Locate the cell with the specified text and output its (X, Y) center coordinate. 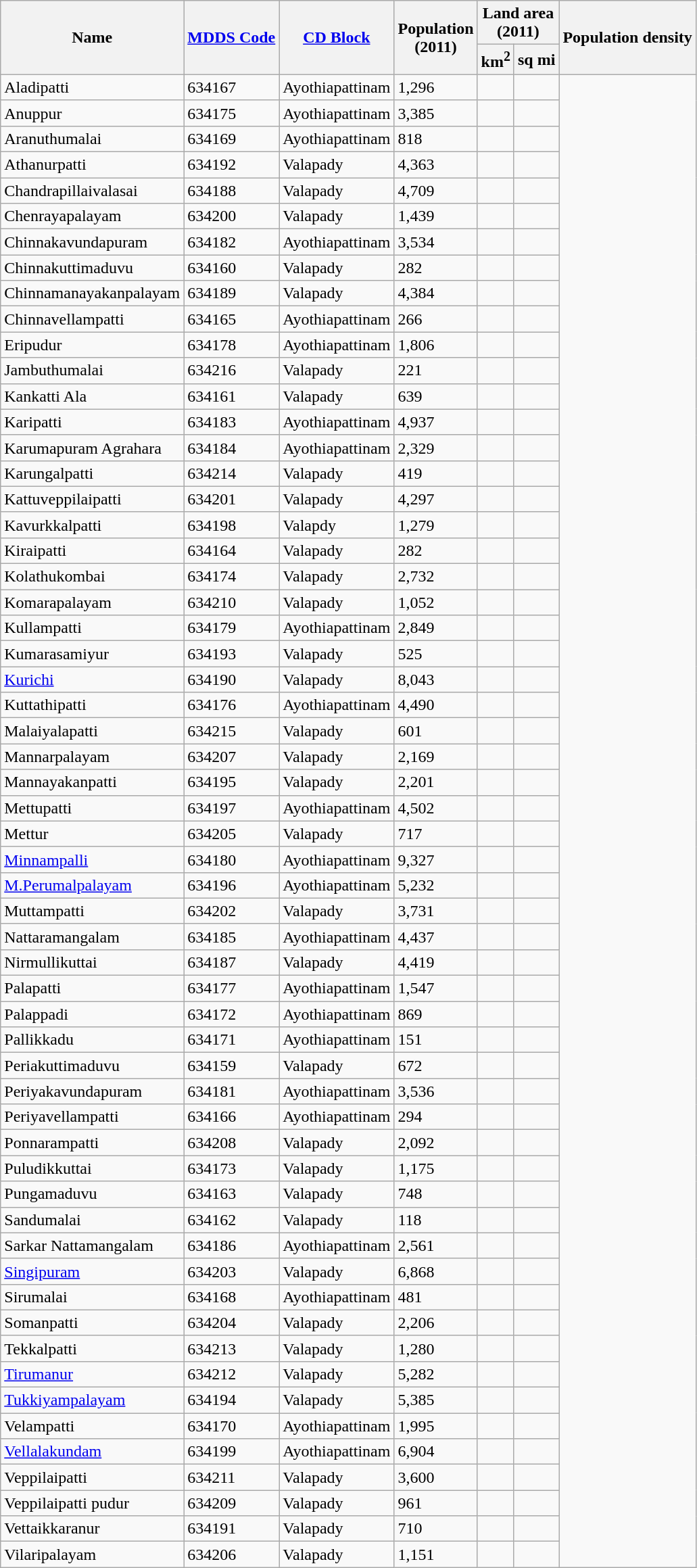
Chinnamanayakanpalayam (92, 293)
634207 (231, 757)
Chinnavellampatti (92, 319)
634212 (231, 1374)
634160 (231, 268)
634183 (231, 422)
Sandumalai (92, 1220)
5,232 (435, 885)
672 (435, 1066)
Tekkalpatti (92, 1348)
634168 (231, 1297)
Kurichi (92, 680)
Nattaramangalam (92, 936)
710 (435, 1529)
634186 (231, 1245)
634195 (231, 782)
Name (92, 38)
634214 (231, 473)
634202 (231, 911)
634181 (231, 1091)
2,092 (435, 1143)
634191 (231, 1529)
4,419 (435, 962)
Mannarpalayam (92, 757)
634185 (231, 936)
Palapatti (92, 989)
634211 (231, 1477)
3,536 (435, 1091)
634180 (231, 859)
634169 (231, 139)
525 (435, 654)
Tukkiyampalayam (92, 1400)
634171 (231, 1040)
3,534 (435, 242)
8,043 (435, 680)
634166 (231, 1117)
6,868 (435, 1271)
639 (435, 396)
634189 (231, 293)
634197 (231, 808)
Sirumalai (92, 1297)
118 (435, 1220)
Periyavellampatti (92, 1117)
634210 (231, 602)
Kavurkkalpatti (92, 525)
4,709 (435, 191)
Kiraipatti (92, 550)
634209 (231, 1503)
1,280 (435, 1348)
Pallikkadu (92, 1040)
818 (435, 139)
sq mi (536, 60)
1,439 (435, 216)
634196 (231, 885)
634173 (231, 1168)
2,201 (435, 782)
4,363 (435, 165)
634176 (231, 705)
Malaiyalapatti (92, 731)
634165 (231, 319)
Anuppur (92, 113)
MDDS Code (231, 38)
634190 (231, 680)
717 (435, 834)
634215 (231, 731)
2,561 (435, 1245)
4,490 (435, 705)
634193 (231, 654)
634162 (231, 1220)
3,731 (435, 911)
Kolathukombai (92, 577)
4,384 (435, 293)
Puludikkuttai (92, 1168)
Population(2011) (435, 38)
Kumarasamiyur (92, 654)
1,052 (435, 602)
5,282 (435, 1374)
1,995 (435, 1426)
Sarkar Nattamangalam (92, 1245)
634188 (231, 191)
Kattuveppilaipatti (92, 499)
Singipuram (92, 1271)
634206 (231, 1554)
869 (435, 1014)
9,327 (435, 859)
Valapdy (337, 525)
Vilaripalayam (92, 1554)
634208 (231, 1143)
Nirmullikuttai (92, 962)
Aladipatti (92, 87)
601 (435, 731)
634192 (231, 165)
1,175 (435, 1168)
Periakuttimaduvu (92, 1066)
Chenrayapalayam (92, 216)
Kuttathipatti (92, 705)
961 (435, 1503)
634201 (231, 499)
Eripudur (92, 345)
634172 (231, 1014)
CD Block (337, 38)
2,849 (435, 628)
634198 (231, 525)
151 (435, 1040)
Kankatti Ala (92, 396)
634167 (231, 87)
634159 (231, 1066)
634205 (231, 834)
Veppilaipatti (92, 1477)
634179 (231, 628)
Mettupatti (92, 808)
266 (435, 319)
2,206 (435, 1323)
5,385 (435, 1400)
481 (435, 1297)
748 (435, 1194)
Jambuthumalai (92, 371)
Aranuthumalai (92, 139)
4,502 (435, 808)
2,732 (435, 577)
Palappadi (92, 1014)
Muttampatti (92, 911)
Periyakavundapuram (92, 1091)
4,437 (435, 936)
Population density (627, 38)
634164 (231, 550)
6,904 (435, 1452)
221 (435, 371)
Athanurpatti (92, 165)
634178 (231, 345)
634200 (231, 216)
634204 (231, 1323)
Chandrapillaivalasai (92, 191)
Minnampalli (92, 859)
Velampatti (92, 1426)
Vettaikkaranur (92, 1529)
634175 (231, 113)
Kullampatti (92, 628)
634161 (231, 396)
2,169 (435, 757)
634174 (231, 577)
Somanpatti (92, 1323)
634216 (231, 371)
1,547 (435, 989)
Mettur (92, 834)
Karipatti (92, 422)
634203 (231, 1271)
634199 (231, 1452)
4,937 (435, 422)
2,329 (435, 448)
Land area(2011) (518, 23)
634170 (231, 1426)
3,600 (435, 1477)
634177 (231, 989)
Tirumanur (92, 1374)
Chinnakavundapuram (92, 242)
Komarapalayam (92, 602)
419 (435, 473)
1,806 (435, 345)
634194 (231, 1400)
634184 (231, 448)
294 (435, 1117)
Karungalpatti (92, 473)
Vellalakundam (92, 1452)
1,151 (435, 1554)
634182 (231, 242)
Pungamaduvu (92, 1194)
634163 (231, 1194)
Karumapuram Agrahara (92, 448)
Ponnarampatti (92, 1143)
M.Perumalpalayam (92, 885)
Veppilaipatti pudur (92, 1503)
Mannayakanpatti (92, 782)
km2 (496, 60)
1,279 (435, 525)
634187 (231, 962)
4,297 (435, 499)
Chinnakuttimaduvu (92, 268)
1,296 (435, 87)
634213 (231, 1348)
3,385 (435, 113)
